Find where the given text appears and provide that cell's center as [X, Y] coordinate. 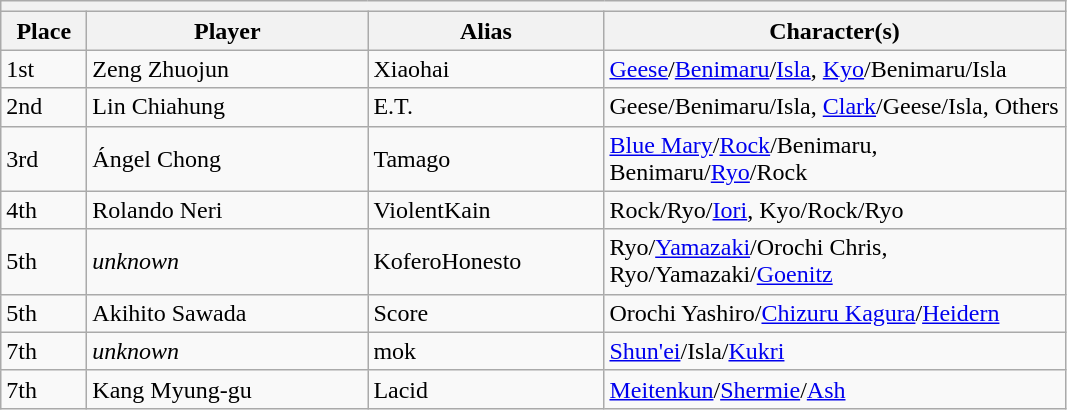
Geese/Benimaru/Isla, Kyo/Benimaru/Isla [834, 69]
1st [44, 69]
4th [44, 210]
Orochi Yashiro/Chizuru Kagura/Heidern [834, 313]
Alias [486, 31]
Akihito Sawada [228, 313]
Character(s) [834, 31]
ViolentKain [486, 210]
Player [228, 31]
Kang Myung-gu [228, 389]
Ángel Chong [228, 158]
Shun'ei/Isla/Kukri [834, 351]
Tamago [486, 158]
Zeng Zhuojun [228, 69]
Ryo/Yamazaki/Orochi Chris, Ryo/Yamazaki/Goenitz [834, 262]
Xiaohai [486, 69]
Meitenkun/Shermie/Ash [834, 389]
Geese/Benimaru/Isla, Clark/Geese/Isla, Others [834, 107]
3rd [44, 158]
E.T. [486, 107]
Rock/Ryo/Iori, Kyo/Rock/Ryo [834, 210]
mok [486, 351]
Place [44, 31]
Score [486, 313]
2nd [44, 107]
KoferoHonesto [486, 262]
Rolando Neri [228, 210]
Blue Mary/Rock/Benimaru, Benimaru/Ryo/Rock [834, 158]
Lin Chiahung [228, 107]
Lacid [486, 389]
